Capture the cell that displays the provided text and extract its [X, Y] central coordinate. 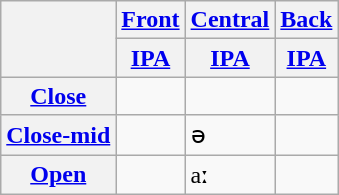
Central [230, 20]
Close-mid [58, 135]
Close [58, 96]
Back [306, 20]
Front [150, 20]
ə [230, 135]
aː [230, 174]
Open [58, 174]
